For the text-containing cell, return its midpoint in [X, Y] coordinate format. 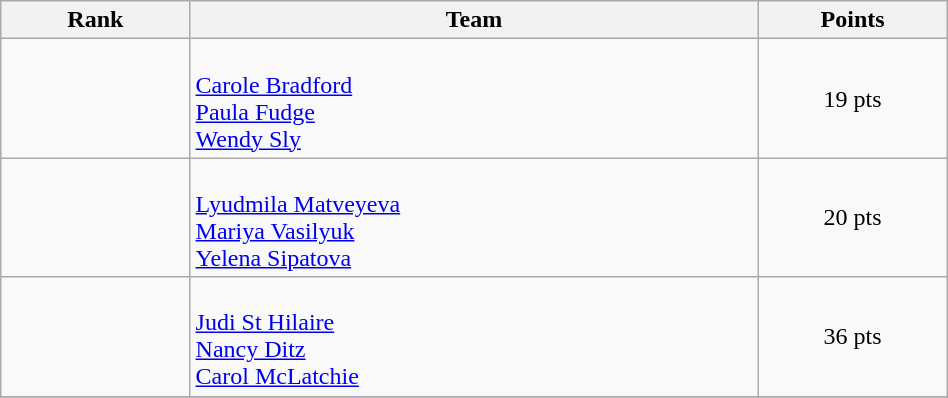
Rank [96, 20]
Carole BradfordPaula FudgeWendy Sly [474, 98]
19 pts [852, 98]
36 pts [852, 336]
20 pts [852, 218]
Judi St HilaireNancy DitzCarol McLatchie [474, 336]
Lyudmila MatveyevaMariya VasilyukYelena Sipatova [474, 218]
Points [852, 20]
Team [474, 20]
